Detect which cell encompasses the target text, then output its [x, y] center coordinate. 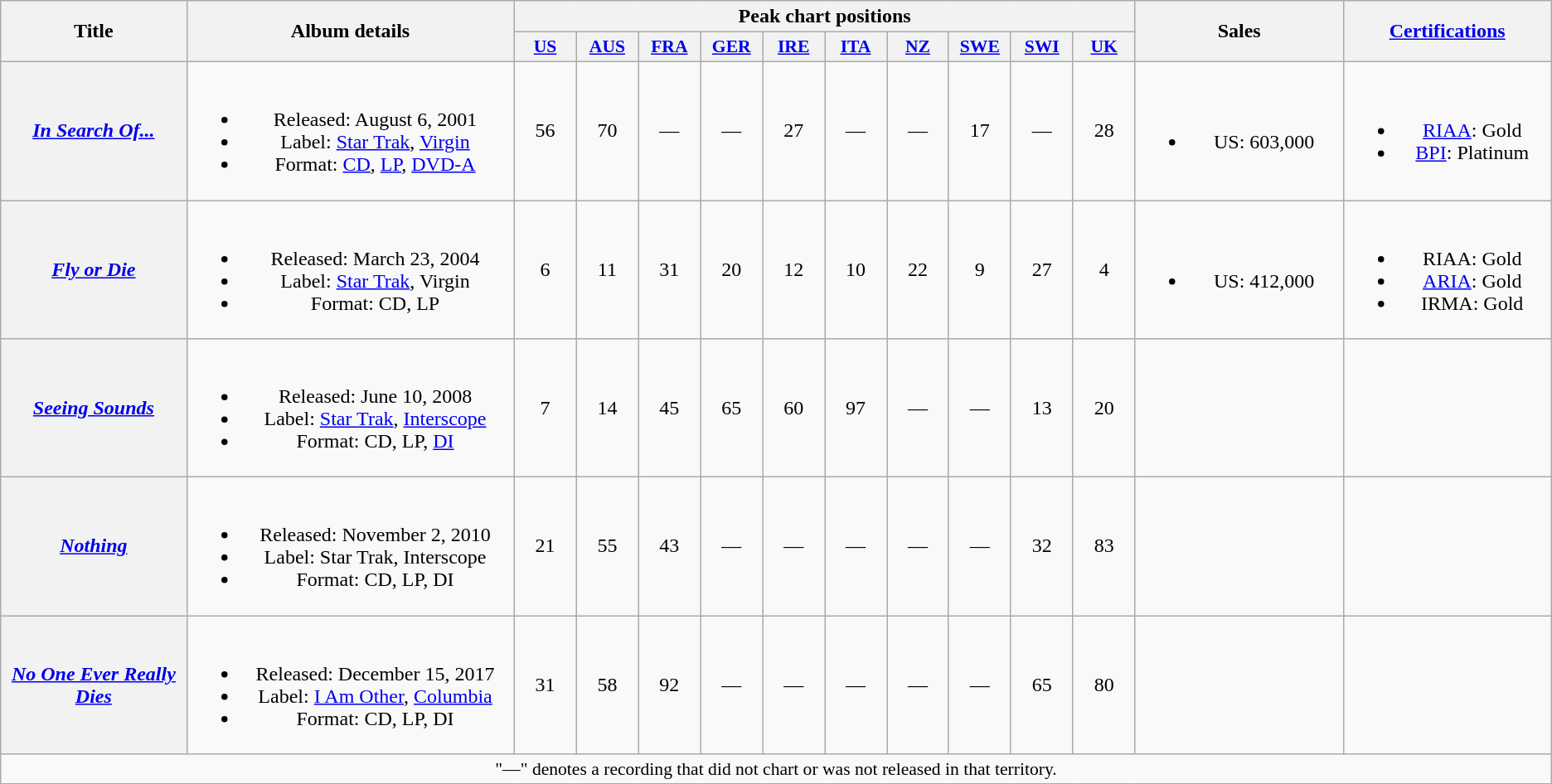
RIAA: GoldBPI: Platinum [1448, 131]
FRA [670, 47]
Sales [1239, 31]
21 [546, 547]
13 [1041, 408]
28 [1104, 131]
43 [670, 547]
Fly or Die [94, 270]
55 [607, 547]
US: 603,000 [1239, 131]
70 [607, 131]
9 [980, 270]
11 [607, 270]
10 [856, 270]
ITA [856, 47]
SWE [980, 47]
Released: March 23, 2004Label: Star Trak, VirginFormat: CD, LP [350, 270]
US [546, 47]
17 [980, 131]
60 [794, 408]
32 [1041, 547]
UK [1104, 47]
Peak chart positions [824, 17]
58 [607, 685]
Released: December 15, 2017Label: I Am Other, ColumbiaFormat: CD, LP, DI [350, 685]
4 [1104, 270]
22 [919, 270]
Album details [350, 31]
US: 412,000 [1239, 270]
7 [546, 408]
80 [1104, 685]
RIAA: GoldARIA: GoldIRMA: Gold [1448, 270]
6 [546, 270]
14 [607, 408]
92 [670, 685]
97 [856, 408]
83 [1104, 547]
SWI [1041, 47]
NZ [919, 47]
56 [546, 131]
12 [794, 270]
Title [94, 31]
45 [670, 408]
AUS [607, 47]
Certifications [1448, 31]
Released: August 6, 2001Label: Star Trak, VirginFormat: CD, LP, DVD-A [350, 131]
IRE [794, 47]
"—" denotes a recording that did not chart or was not released in that territory. [776, 769]
In Search Of... [94, 131]
Released: November 2, 2010Label: Star Trak, InterscopeFormat: CD, LP, DI [350, 547]
Nothing [94, 547]
No One Ever Really Dies [94, 685]
Released: June 10, 2008Label: Star Trak, InterscopeFormat: CD, LP, DI [350, 408]
Seeing Sounds [94, 408]
GER [731, 47]
